From the cell containing the given text, extract its center point as [x, y] coordinate. 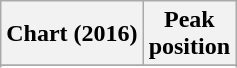
Peakposition [189, 34]
Chart (2016) [72, 34]
